Extract the [X, Y] coordinate from the center of the cell holding the provided text.  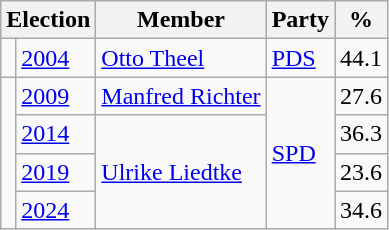
Member [181, 20]
SPD [300, 153]
Manfred Richter [181, 96]
44.1 [362, 58]
Party [300, 20]
2009 [56, 96]
Election [48, 20]
27.6 [362, 96]
PDS [300, 58]
2014 [56, 134]
23.6 [362, 172]
Otto Theel [181, 58]
2024 [56, 210]
% [362, 20]
36.3 [362, 134]
34.6 [362, 210]
Ulrike Liedtke [181, 172]
2019 [56, 172]
2004 [56, 58]
